Return [X, Y] of the center of cell containing provided text 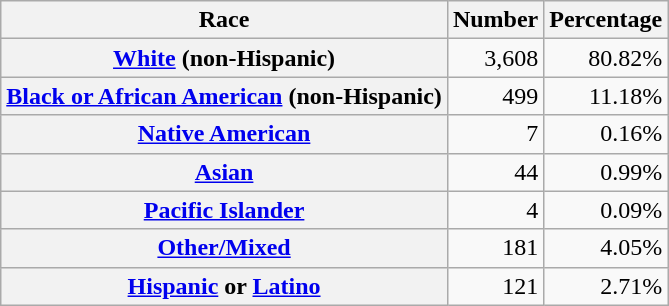
80.82% [606, 58]
Race [224, 20]
7 [495, 134]
Pacific Islander [224, 210]
11.18% [606, 96]
Percentage [606, 20]
3,608 [495, 58]
121 [495, 286]
44 [495, 172]
499 [495, 96]
2.71% [606, 286]
Asian [224, 172]
Other/Mixed [224, 248]
181 [495, 248]
Hispanic or Latino [224, 286]
4 [495, 210]
White (non-Hispanic) [224, 58]
Number [495, 20]
Native American [224, 134]
4.05% [606, 248]
Black or African American (non-Hispanic) [224, 96]
0.16% [606, 134]
0.09% [606, 210]
0.99% [606, 172]
